Provide the (X, Y) coordinate of the cell's center where the given text is located.  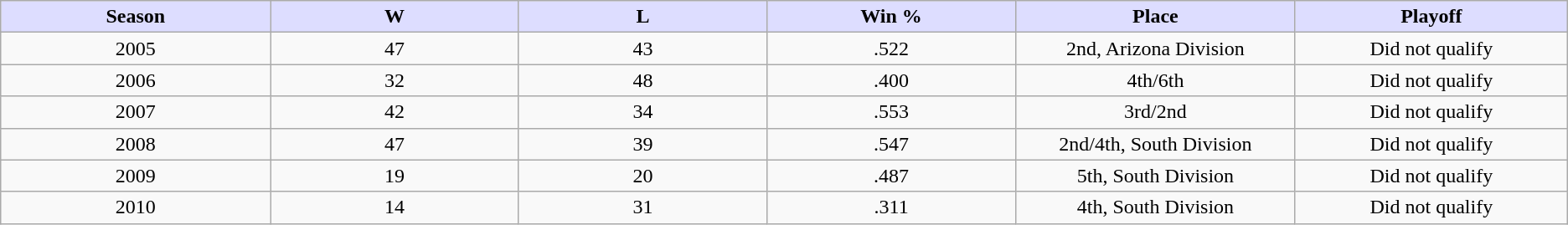
.547 (891, 144)
42 (395, 112)
2006 (136, 80)
19 (395, 176)
.311 (891, 207)
39 (642, 144)
2009 (136, 176)
.487 (891, 176)
3rd/2nd (1155, 112)
2nd, Arizona Division (1155, 49)
32 (395, 80)
34 (642, 112)
.522 (891, 49)
20 (642, 176)
5th, South Division (1155, 176)
2nd/4th, South Division (1155, 144)
.400 (891, 80)
L (642, 17)
48 (642, 80)
2005 (136, 49)
4th, South Division (1155, 207)
4th/6th (1155, 80)
.553 (891, 112)
Season (136, 17)
Win % (891, 17)
2010 (136, 207)
Playoff (1431, 17)
2007 (136, 112)
31 (642, 207)
14 (395, 207)
2008 (136, 144)
W (395, 17)
Place (1155, 17)
43 (642, 49)
